Return the [X, Y] coordinate for the center point of the cell that contains the specified text.  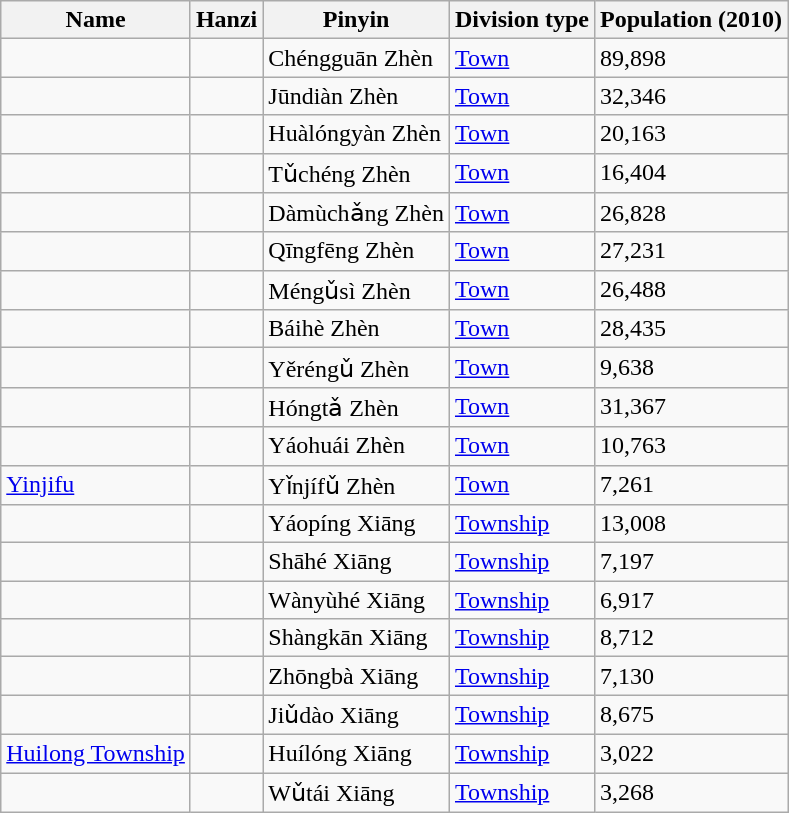
7,261 [692, 485]
Dàmùchǎng Zhèn [356, 213]
Wànyùhé Xiāng [356, 600]
Yinjifu [96, 485]
7,197 [692, 562]
Yǐnjífǔ Zhèn [356, 485]
10,763 [692, 446]
Pinyin [356, 20]
Báihè Zhèn [356, 329]
16,404 [692, 173]
Shāhé Xiāng [356, 562]
3,268 [692, 792]
Huilong Township [96, 753]
Yáopíng Xiāng [356, 524]
6,917 [692, 600]
8,712 [692, 638]
32,346 [692, 96]
Chéngguān Zhèn [356, 58]
9,638 [692, 368]
Jūndiàn Zhèn [356, 96]
Tǔchéng Zhèn [356, 173]
31,367 [692, 407]
Name [96, 20]
Qīngfēng Zhèn [356, 251]
Zhōngbà Xiāng [356, 676]
Hanzi [226, 20]
Division type [522, 20]
27,231 [692, 251]
Shàngkān Xiāng [356, 638]
8,675 [692, 715]
Yáohuái Zhèn [356, 446]
89,898 [692, 58]
Méngǔsì Zhèn [356, 290]
Huàlóngyàn Zhèn [356, 134]
26,488 [692, 290]
28,435 [692, 329]
13,008 [692, 524]
Wǔtái Xiāng [356, 792]
Population (2010) [692, 20]
Hóngtǎ Zhèn [356, 407]
26,828 [692, 213]
Yěréngǔ Zhèn [356, 368]
Jiǔdào Xiāng [356, 715]
7,130 [692, 676]
Huílóng Xiāng [356, 753]
3,022 [692, 753]
20,163 [692, 134]
